Provide the [x, y] coordinate of the cell's center where the given text is located.  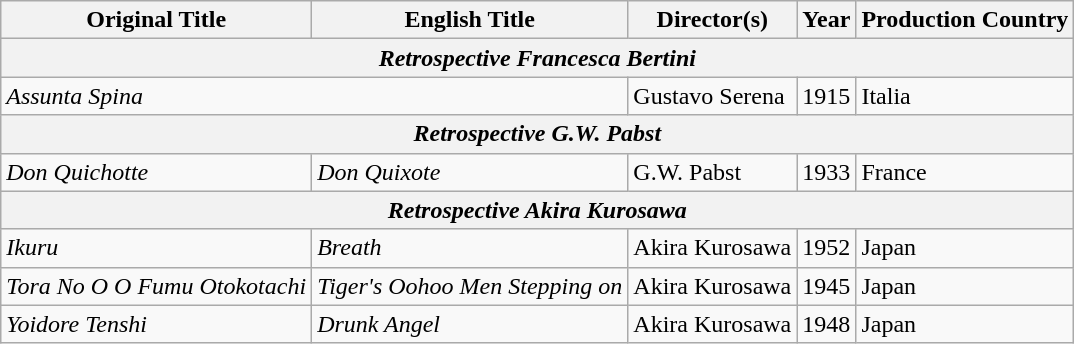
Production Country [965, 20]
Retrospective Francesca Bertini [538, 58]
France [965, 172]
G.W. Pabst [712, 172]
Director(s) [712, 20]
Tiger's Oohoo Men Stepping on [470, 286]
1948 [826, 324]
1945 [826, 286]
1933 [826, 172]
Yoidore Tenshi [156, 324]
Breath [470, 248]
Drunk Angel [470, 324]
1915 [826, 96]
Italia [965, 96]
Assunta Spina [314, 96]
Don Quichotte [156, 172]
Retrospective Akira Kurosawa [538, 210]
Gustavo Serena [712, 96]
English Title [470, 20]
Year [826, 20]
Retrospective G.W. Pabst [538, 134]
Don Quixote [470, 172]
1952 [826, 248]
Original Title [156, 20]
Tora No O O Fumu Otokotachi [156, 286]
Ikuru [156, 248]
